Scan for the cell matching the given text and deliver its (X, Y) coordinate at center. 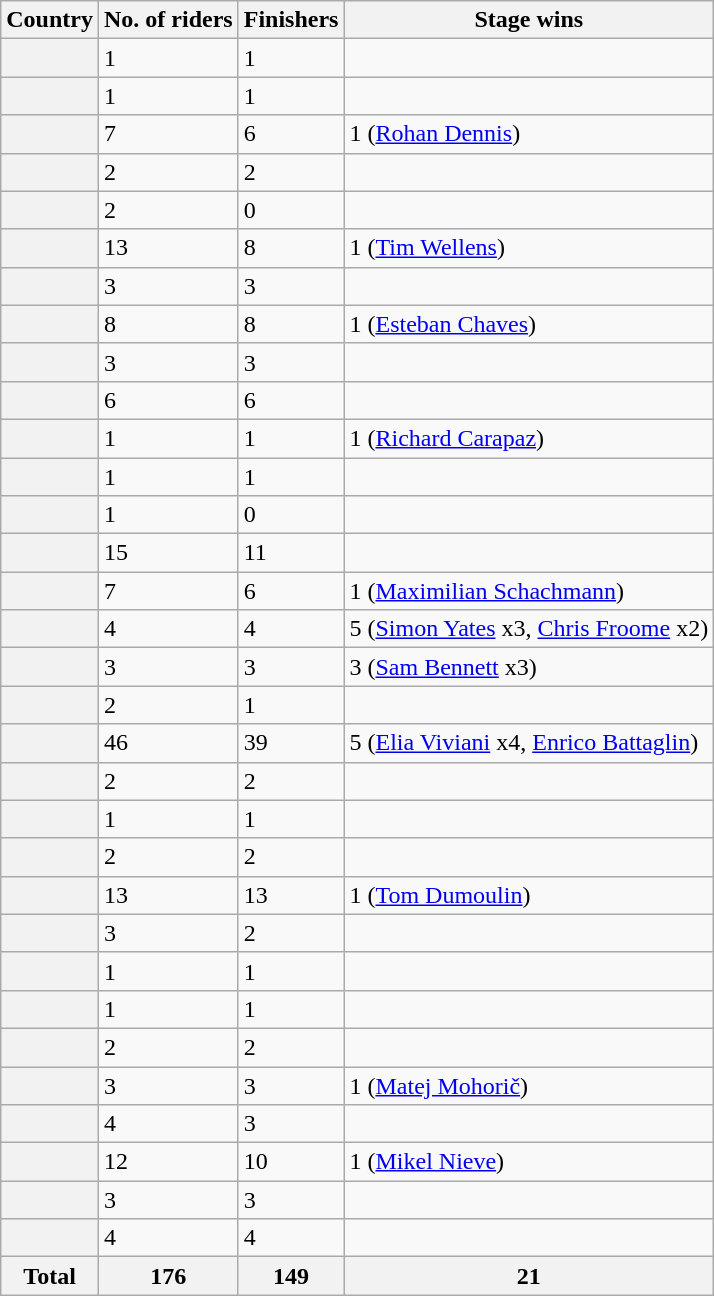
10 (291, 1162)
1 (Maximilian Schachmann) (529, 591)
Finishers (291, 20)
Stage wins (529, 20)
12 (168, 1162)
Country (50, 20)
21 (529, 1276)
1 (Mikel Nieve) (529, 1162)
1 (Matej Mohorič) (529, 1085)
1 (Richard Carapaz) (529, 438)
39 (291, 743)
149 (291, 1276)
Total (50, 1276)
15 (168, 553)
5 (Simon Yates x3, Chris Froome x2) (529, 629)
5 (Elia Viviani x4, Enrico Battaglin) (529, 743)
No. of riders (168, 20)
1 (Rohan Dennis) (529, 134)
1 (Tom Dumoulin) (529, 895)
176 (168, 1276)
1 (Tim Wellens) (529, 248)
46 (168, 743)
1 (Esteban Chaves) (529, 324)
11 (291, 553)
3 (Sam Bennett x3) (529, 667)
